Provide the (X, Y) coordinate of the cell's center where the given text is located.  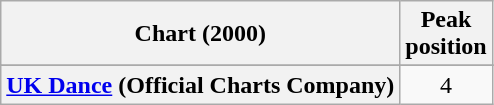
4 (446, 85)
Chart (2000) (200, 34)
Peakposition (446, 34)
UK Dance (Official Charts Company) (200, 85)
